Find where the given text appears and provide that cell's center as (X, Y) coordinate. 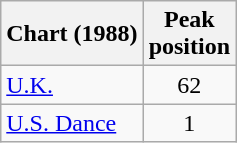
U.K. (72, 85)
1 (189, 123)
U.S. Dance (72, 123)
62 (189, 85)
Chart (1988) (72, 34)
Peakposition (189, 34)
